Find where the given text appears and provide that cell's center as [x, y] coordinate. 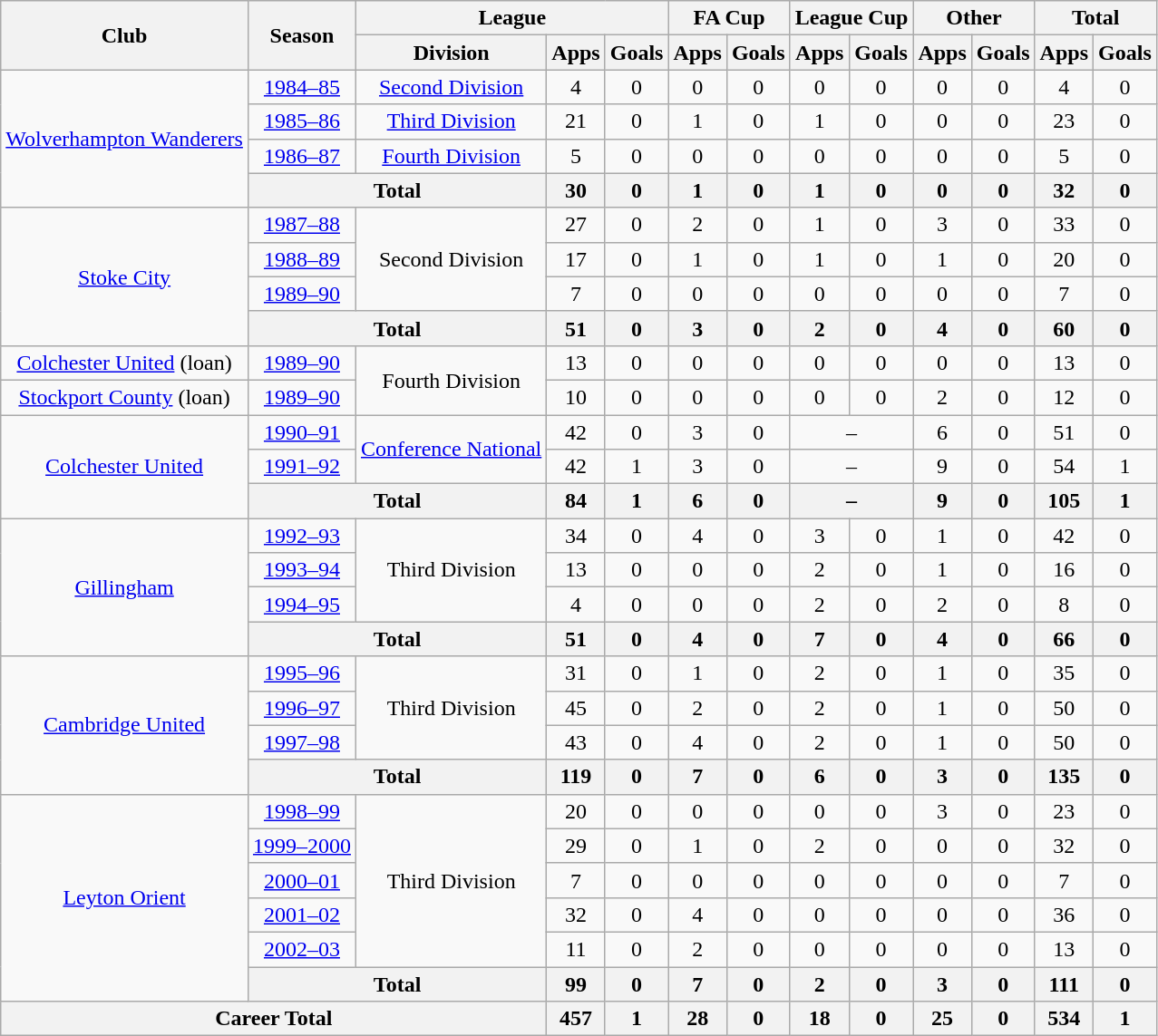
1987–88 [301, 225]
1988–89 [301, 259]
1993–94 [301, 570]
29 [576, 846]
84 [576, 501]
33 [1064, 225]
18 [820, 1019]
FA Cup [729, 18]
Division [451, 53]
Stoke City [125, 276]
League Cup [851, 18]
2001–02 [301, 915]
43 [576, 742]
99 [576, 983]
2000–01 [301, 880]
45 [576, 708]
1995–96 [301, 673]
11 [576, 949]
1994–95 [301, 605]
34 [576, 536]
1999–2000 [301, 846]
28 [697, 1019]
30 [576, 190]
1998–99 [301, 811]
Club [125, 35]
457 [576, 1019]
36 [1064, 915]
105 [1064, 501]
111 [1064, 983]
1985–86 [301, 121]
1996–97 [301, 708]
31 [576, 673]
Cambridge United [125, 725]
League [511, 18]
534 [1064, 1019]
12 [1064, 397]
1991–92 [301, 467]
66 [1064, 639]
17 [576, 259]
Wolverhampton Wanderers [125, 139]
10 [576, 397]
Leyton Orient [125, 897]
Gillingham [125, 587]
25 [942, 1019]
Season [301, 35]
27 [576, 225]
1990–91 [301, 432]
21 [576, 121]
16 [1064, 570]
1992–93 [301, 536]
60 [1064, 328]
1986–87 [301, 156]
1997–98 [301, 742]
Colchester United (loan) [125, 363]
Colchester United [125, 467]
Other [974, 18]
119 [576, 777]
1984–85 [301, 87]
135 [1064, 777]
54 [1064, 467]
2002–03 [301, 949]
Career Total [274, 1019]
Stockport County (loan) [125, 397]
8 [1064, 605]
35 [1064, 673]
Conference National [451, 450]
